From the cell containing the given text, extract its center point as (x, y) coordinate. 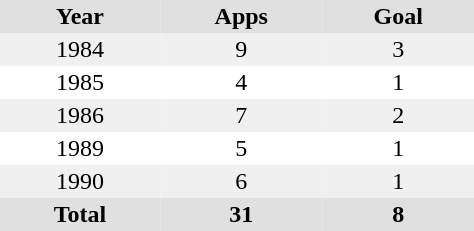
1985 (80, 82)
1984 (80, 50)
5 (241, 148)
1990 (80, 182)
1986 (80, 116)
6 (241, 182)
4 (241, 82)
Year (80, 16)
8 (398, 214)
Total (80, 214)
Apps (241, 16)
1989 (80, 148)
31 (241, 214)
2 (398, 116)
3 (398, 50)
9 (241, 50)
Goal (398, 16)
7 (241, 116)
